Locate the cell with the specified text and output its [X, Y] center coordinate. 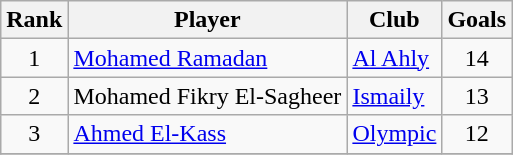
2 [34, 96]
14 [477, 58]
12 [477, 134]
13 [477, 96]
Al Ahly [394, 58]
Ismaily [394, 96]
Club [394, 20]
Rank [34, 20]
Mohamed Fikry El-Sagheer [208, 96]
1 [34, 58]
Mohamed Ramadan [208, 58]
Olympic [394, 134]
Ahmed El-Kass [208, 134]
Goals [477, 20]
Player [208, 20]
3 [34, 134]
